Pinpoint the cell where the given text exists, returning its (x, y) midpoint coordinate. 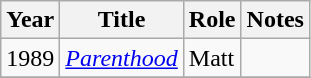
Notes (275, 20)
1989 (30, 58)
Role (212, 20)
Year (30, 20)
Title (122, 20)
Matt (212, 58)
Parenthood (122, 58)
